From the cell containing the given text, extract its center point as [X, Y] coordinate. 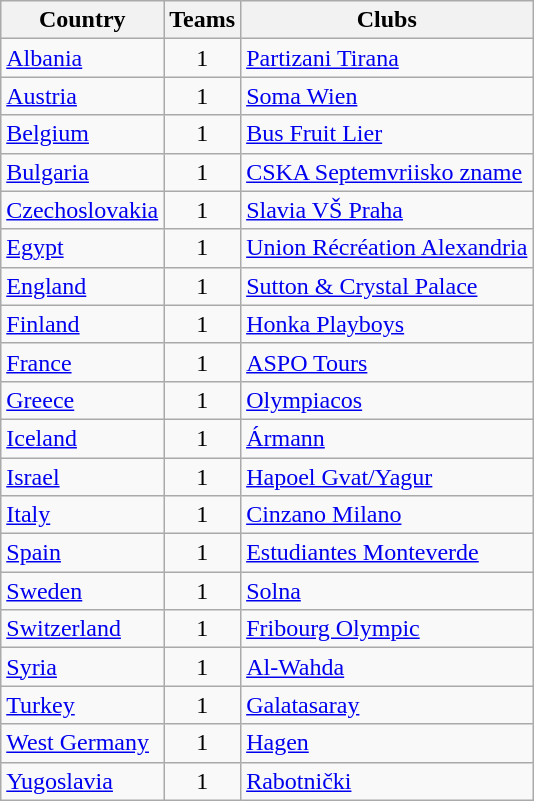
Hapoel Gvat/Yagur [387, 477]
Al-Wahda [387, 667]
Spain [82, 553]
Yugoslavia [82, 781]
Ármann [387, 438]
Soma Wien [387, 96]
Clubs [387, 20]
Galatasaray [387, 705]
Albania [82, 58]
Union Récréation Alexandria [387, 248]
Teams [202, 20]
Slavia VŠ Praha [387, 210]
Estudiantes Monteverde [387, 553]
Sutton & Crystal Palace [387, 286]
France [82, 362]
Honka Playboys [387, 324]
Austria [82, 96]
Olympiacos [387, 400]
CSKA Septemvriisko zname [387, 172]
Solna [387, 591]
Turkey [82, 705]
Iceland [82, 438]
ASPO Tours [387, 362]
Egypt [82, 248]
Bus Fruit Lier [387, 134]
England [82, 286]
Hagen [387, 743]
Cinzano Milano [387, 515]
Rabotnički [387, 781]
Switzerland [82, 629]
Greece [82, 400]
Italy [82, 515]
Finland [82, 324]
Country [82, 20]
Belgium [82, 134]
Syria [82, 667]
West Germany [82, 743]
Czechoslovakia [82, 210]
Partizani Tirana [387, 58]
Israel [82, 477]
Sweden [82, 591]
Fribourg Olympic [387, 629]
Bulgaria [82, 172]
